Scan for the cell matching the given text and deliver its (X, Y) coordinate at center. 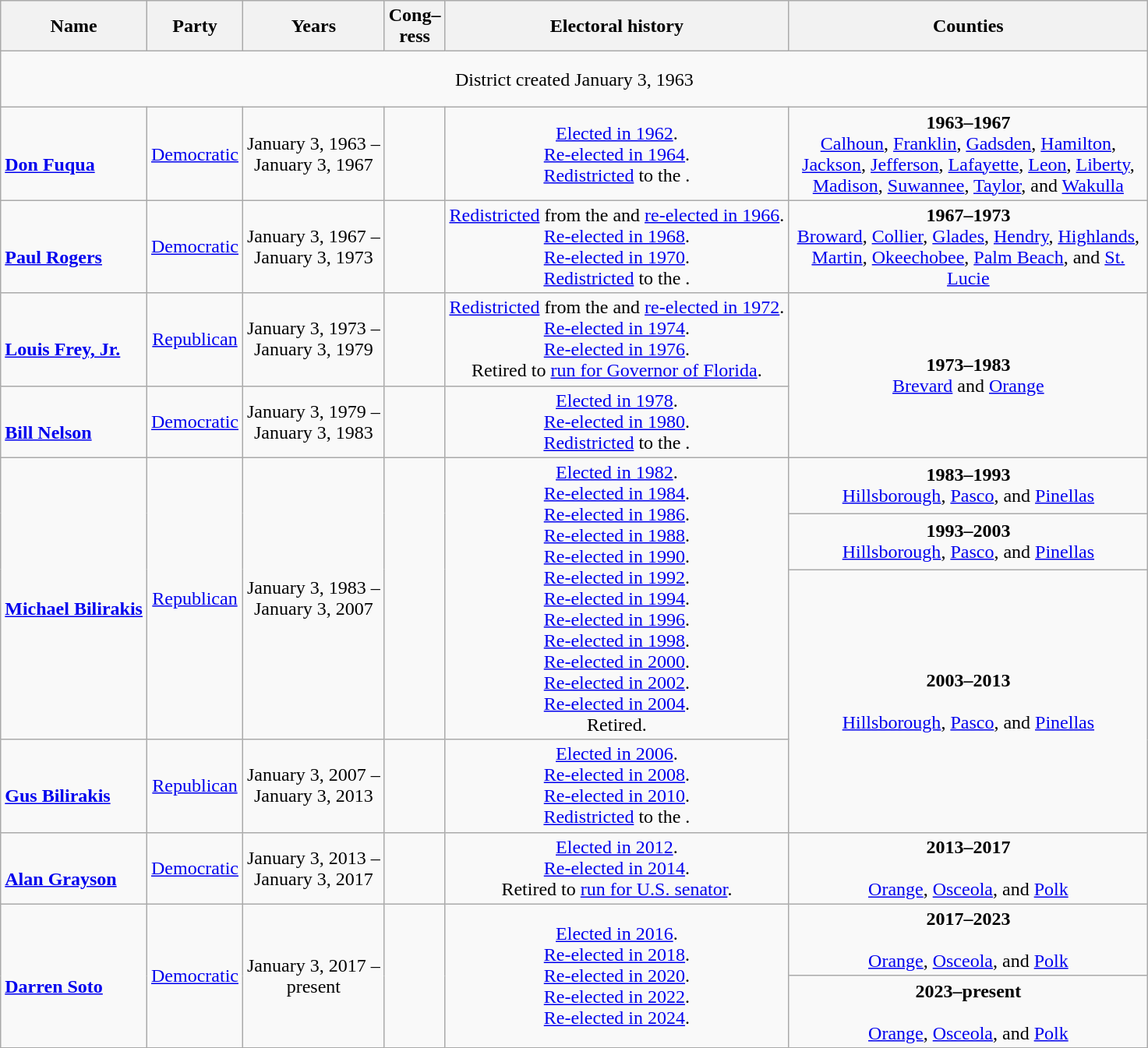
Louis Frey, Jr. (74, 340)
Bill Nelson (74, 422)
2017–2023Orange, Osceola, and Polk (968, 940)
Gus Bilirakis (74, 785)
Elected in 2012.Re-elected in 2014.Retired to run for U.S. senator. (617, 868)
1993–2003Hillsborough, Pasco, and Pinellas (968, 542)
2013–2017Orange, Osceola, and Polk (968, 868)
2003–2013Hillsborough, Pasco, and Pinellas (968, 701)
Don Fuqua (74, 154)
January 3, 1973 –January 3, 1979 (313, 340)
1967–1973Broward, Collier, Glades, Hendry, Highlands, Martin, Okeechobee, Palm Beach, and St. Lucie (968, 246)
1963–1967Calhoun, Franklin, Gadsden, Hamilton, Jackson, Jefferson, Lafayette, Leon, Liberty, Madison, Suwannee, Taylor, and Wakulla (968, 154)
1983–1993Hillsborough, Pasco, and Pinellas (968, 485)
January 3, 2007 –January 3, 2013 (313, 785)
Name (74, 26)
Party (195, 26)
Alan Grayson (74, 868)
January 3, 1963 –January 3, 1967 (313, 154)
Darren Soto (74, 976)
Elected in 2006.Re-elected in 2008.Re-elected in 2010.Redistricted to the . (617, 785)
2023–presentOrange, Osceola, and Polk (968, 1011)
Paul Rogers (74, 246)
January 3, 2013 –January 3, 2017 (313, 868)
Elected in 1978.Re-elected in 1980.Redistricted to the . (617, 422)
Counties (968, 26)
Redistricted from the and re-elected in 1972.Re-elected in 1974.Re-elected in 1976.Retired to run for Governor of Florida. (617, 340)
District created January 3, 1963 (574, 79)
Elected in 2016.Re-elected in 2018.Re-elected in 2020.Re-elected in 2022.Re-elected in 2024. (617, 976)
Elected in 1962.Re-elected in 1964.Redistricted to the . (617, 154)
January 3, 2017 –present (313, 976)
January 3, 1979 –January 3, 1983 (313, 422)
January 3, 1967 –January 3, 1973 (313, 246)
Years (313, 26)
1973–1983Brevard and Orange (968, 376)
Cong–ress (415, 26)
Michael Bilirakis (74, 598)
January 3, 1983 –January 3, 2007 (313, 598)
Redistricted from the and re-elected in 1966.Re-elected in 1968.Re-elected in 1970.Redistricted to the . (617, 246)
Electoral history (617, 26)
